Pinpoint the cell where the given text exists, returning its (X, Y) midpoint coordinate. 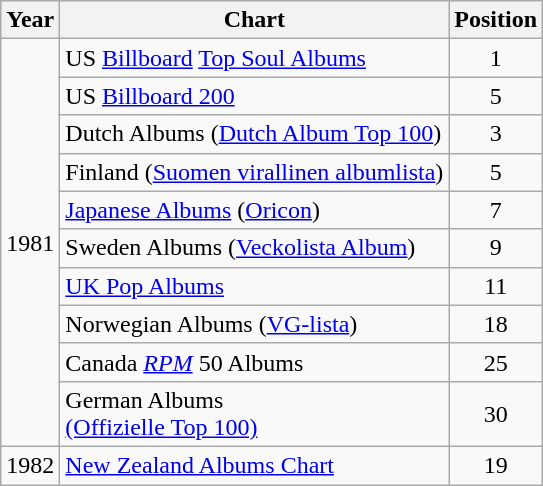
Japanese Albums (Oricon) (254, 210)
1981 (30, 243)
30 (496, 414)
3 (496, 134)
Position (496, 20)
German Albums(Offizielle Top 100) (254, 414)
US Billboard Top Soul Albums (254, 58)
1 (496, 58)
11 (496, 286)
Chart (254, 20)
New Zealand Albums Chart (254, 465)
Dutch Albums (Dutch Album Top 100) (254, 134)
Sweden Albums (Veckolista Album) (254, 248)
18 (496, 324)
Norwegian Albums (VG-lista) (254, 324)
7 (496, 210)
25 (496, 362)
Year (30, 20)
US Billboard 200 (254, 96)
UK Pop Albums (254, 286)
1982 (30, 465)
Canada RPM 50 Albums (254, 362)
Finland (Suomen virallinen albumlista) (254, 172)
9 (496, 248)
19 (496, 465)
